Search for the cell housing the specified text and yield its [x, y] center coordinate. 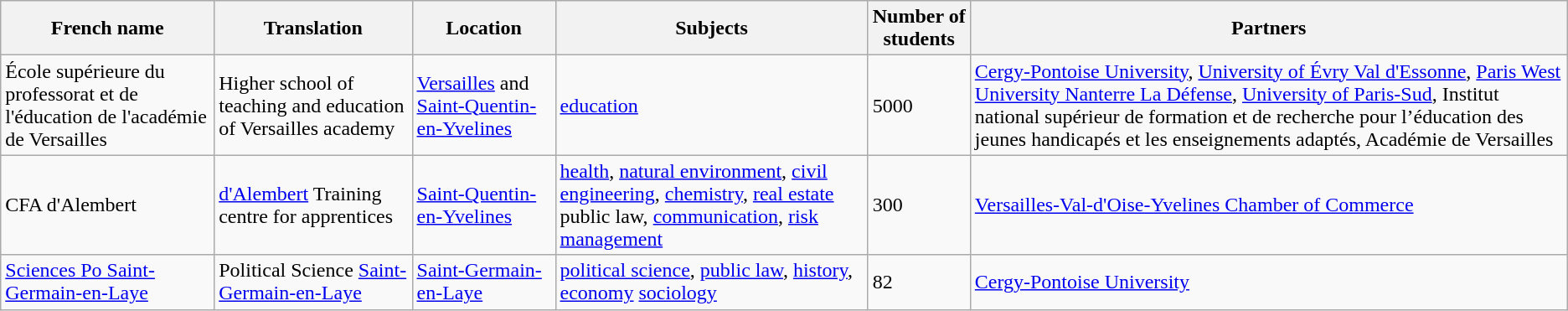
Higher school of teaching and education of Versailles academy [313, 106]
300 [919, 205]
political science, public law, history, economy sociology [712, 282]
French name [107, 29]
Number of students [919, 29]
d'Alembert Training centre for apprentices [313, 205]
Translation [313, 29]
Subjects [712, 29]
5000 [919, 106]
Saint-Germain-en-Laye [484, 282]
Partners [1268, 29]
Political Science Saint-Germain-en-Laye [313, 282]
École supérieure du professorat et de l'éducation de l'académie de Versailles [107, 106]
health, natural environment, civil engineering, chemistry, real estate public law, communication, risk management [712, 205]
CFA d'Alembert [107, 205]
Cergy-Pontoise University [1268, 282]
Versailles-Val-d'Oise-Yvelines Chamber of Commerce [1268, 205]
Saint-Quentin-en-Yvelines [484, 205]
education [712, 106]
Sciences Po Saint-Germain-en-Laye [107, 282]
Location [484, 29]
82 [919, 282]
Versailles and Saint-Quentin-en-Yvelines [484, 106]
